From the cell containing the given text, extract its center point as [X, Y] coordinate. 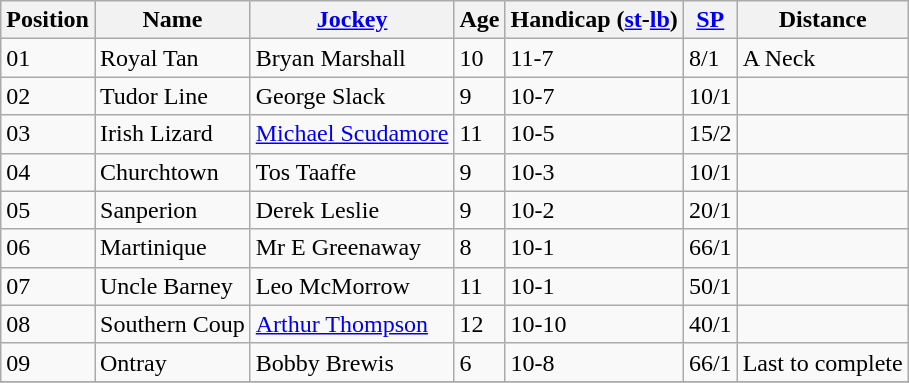
10 [480, 58]
Tudor Line [172, 96]
08 [48, 324]
Royal Tan [172, 58]
Jockey [352, 20]
8/1 [710, 58]
07 [48, 286]
A Neck [822, 58]
George Slack [352, 96]
Sanperion [172, 210]
10-5 [594, 134]
8 [480, 248]
06 [48, 248]
Churchtown [172, 172]
Bobby Brewis [352, 362]
03 [48, 134]
40/1 [710, 324]
Michael Scudamore [352, 134]
12 [480, 324]
Tos Taaffe [352, 172]
Name [172, 20]
10-3 [594, 172]
Ontray [172, 362]
SP [710, 20]
10-10 [594, 324]
Derek Leslie [352, 210]
Irish Lizard [172, 134]
Distance [822, 20]
Age [480, 20]
Last to complete [822, 362]
11-7 [594, 58]
04 [48, 172]
Bryan Marshall [352, 58]
Leo McMorrow [352, 286]
50/1 [710, 286]
6 [480, 362]
20/1 [710, 210]
Handicap (st-lb) [594, 20]
Uncle Barney [172, 286]
15/2 [710, 134]
10-2 [594, 210]
Martinique [172, 248]
10-7 [594, 96]
Southern Coup [172, 324]
Mr E Greenaway [352, 248]
02 [48, 96]
05 [48, 210]
Arthur Thompson [352, 324]
10-8 [594, 362]
Position [48, 20]
01 [48, 58]
09 [48, 362]
